Capture the cell that displays the provided text and extract its (X, Y) central coordinate. 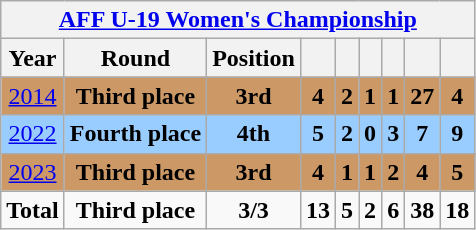
2022 (33, 134)
Year (33, 58)
13 (318, 210)
38 (422, 210)
AFF U-19 Women's Championship (238, 20)
Round (135, 58)
27 (422, 96)
2014 (33, 96)
Fourth place (135, 134)
7 (422, 134)
6 (394, 210)
18 (458, 210)
3/3 (254, 210)
Position (254, 58)
9 (458, 134)
0 (370, 134)
3 (394, 134)
4th (254, 134)
2023 (33, 172)
Total (33, 210)
